Return (X, Y) of the center of cell containing provided text 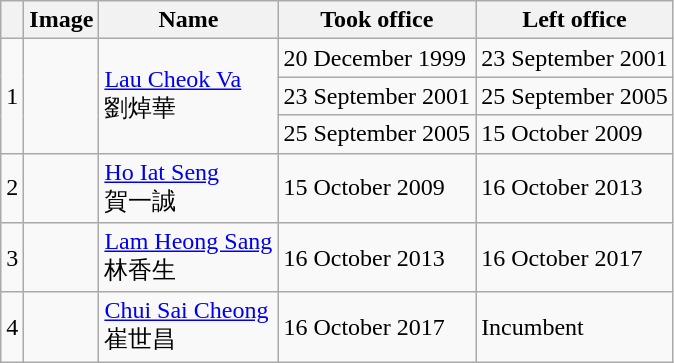
4 (12, 327)
3 (12, 258)
Chui Sai Cheong崔世昌 (188, 327)
Incumbent (575, 327)
Ho Iat Seng賀一誠 (188, 188)
Left office (575, 20)
Name (188, 20)
Lau Cheok Va劉焯華 (188, 96)
2 (12, 188)
Lam Heong Sang林香生 (188, 258)
1 (12, 96)
Image (62, 20)
20 December 1999 (377, 58)
Took office (377, 20)
